Scan for the cell matching the given text and deliver its (x, y) coordinate at center. 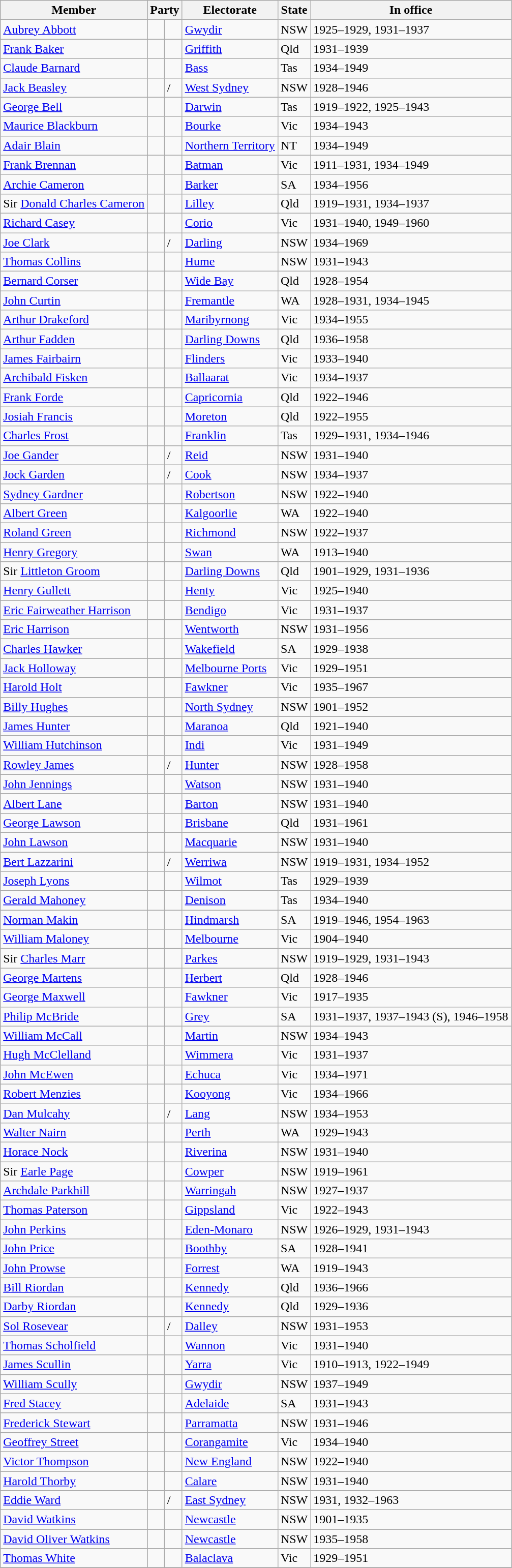
Eric Harrison (74, 629)
Martin (230, 1036)
Northern Territory (230, 145)
Cook (230, 474)
1931–1949 (411, 745)
Forrest (230, 1268)
1919–1946, 1954–1963 (411, 920)
William Hutchinson (74, 745)
Batman (230, 165)
Swan (230, 552)
Arthur Fadden (74, 339)
1931–1937, 1937–1943 (S), 1946–1958 (411, 1016)
1910–1913, 1922–1949 (411, 1365)
Gippsland (230, 1210)
Echuca (230, 1074)
1928–1931, 1934–1945 (411, 300)
Victor Thompson (74, 1461)
Thomas White (74, 1558)
James Scullin (74, 1365)
Adair Blain (74, 145)
Dalley (230, 1326)
Wimmera (230, 1055)
Darwin (230, 107)
1919–1931, 1934–1952 (411, 862)
1904–1940 (411, 939)
Philip McBride (74, 1016)
Henry Gregory (74, 552)
Jack Beasley (74, 87)
Frank Forde (74, 397)
John Curtin (74, 300)
William Maloney (74, 939)
1901–1935 (411, 1520)
1901–1929, 1931–1936 (411, 571)
Archdale Parkhill (74, 1191)
1931–1946 (411, 1423)
1931–1953 (411, 1326)
Perth (230, 1132)
Frank Baker (74, 49)
Bill Riordan (74, 1287)
Riverina (230, 1152)
1921–1940 (411, 726)
Adelaide (230, 1403)
1922–1955 (411, 416)
1933–1940 (411, 358)
Corio (230, 223)
Norman Makin (74, 920)
Warringah (230, 1191)
Albert Lane (74, 803)
Sir Littleton Groom (74, 571)
State (294, 10)
George Maxwell (74, 997)
1931–1961 (411, 823)
Horace Nock (74, 1152)
1931–1940, 1949–1960 (411, 223)
Hugh McClelland (74, 1055)
1922–1937 (411, 532)
Joe Gander (74, 455)
New England (230, 1461)
Watson (230, 784)
Sol Rosevear (74, 1326)
1919–1929, 1931–1943 (411, 958)
1917–1935 (411, 997)
Lilley (230, 203)
Joseph Lyons (74, 881)
Bendigo (230, 610)
Walter Nairn (74, 1132)
John Perkins (74, 1229)
Henry Gullett (74, 591)
Herbert (230, 978)
Roland Green (74, 532)
Melbourne Ports (230, 668)
Corangamite (230, 1442)
1937–1949 (411, 1384)
Harold Holt (74, 687)
Eden-Monaro (230, 1229)
Bourke (230, 126)
Maranoa (230, 726)
Claude Barnard (74, 68)
1929–1931, 1934–1946 (411, 436)
Hindmarsh (230, 920)
John Lawson (74, 842)
Thomas Paterson (74, 1210)
Richmond (230, 532)
Franklin (230, 436)
Josiah Francis (74, 416)
David Oliver Watkins (74, 1539)
1934–1955 (411, 320)
John Jennings (74, 784)
Capricornia (230, 397)
Jack Holloway (74, 668)
Sir Charles Marr (74, 958)
Robertson (230, 494)
Party (165, 10)
Bass (230, 68)
Electorate (230, 10)
Balaclava (230, 1558)
Wide Bay (230, 281)
William Scully (74, 1384)
Boothby (230, 1249)
Member (74, 10)
Barton (230, 803)
NT (294, 145)
Bernard Corser (74, 281)
Frederick Stewart (74, 1423)
Gerald Mahoney (74, 900)
Archibald Fisken (74, 378)
Brisbane (230, 823)
Sir Donald Charles Cameron (74, 203)
William McCall (74, 1036)
Frank Brennan (74, 165)
Charles Frost (74, 436)
1934–1971 (411, 1074)
Griffith (230, 49)
Joe Clark (74, 243)
Grey (230, 1016)
Ballaarat (230, 378)
Maribyrnong (230, 320)
1928–1954 (411, 281)
1934–1969 (411, 243)
Robert Menzies (74, 1094)
Darling (230, 243)
1927–1937 (411, 1191)
Albert Green (74, 513)
Aubrey Abbott (74, 29)
1935–1958 (411, 1539)
1931, 1932–1963 (411, 1500)
Sydney Gardner (74, 494)
Wentworth (230, 629)
1935–1967 (411, 687)
1931–1939 (411, 49)
Bert Lazzarini (74, 862)
Wilmot (230, 881)
1925–1929, 1931–1937 (411, 29)
Calare (230, 1481)
1929–1936 (411, 1307)
George Bell (74, 107)
Eric Fairweather Harrison (74, 610)
1928–1958 (411, 765)
Reid (230, 455)
Eddie Ward (74, 1500)
Geoffrey Street (74, 1442)
Sir Earle Page (74, 1171)
Kalgoorlie (230, 513)
Charles Hawker (74, 649)
Fremantle (230, 300)
Werriwa (230, 862)
1934–1953 (411, 1113)
George Martens (74, 978)
Indi (230, 745)
Richard Casey (74, 223)
1919–1922, 1925–1943 (411, 107)
1922–1946 (411, 397)
John McEwen (74, 1074)
1934–1956 (411, 184)
1901–1952 (411, 707)
Maurice Blackburn (74, 126)
East Sydney (230, 1500)
1922–1943 (411, 1210)
Thomas Scholfield (74, 1345)
In office (411, 10)
Lang (230, 1113)
Arthur Drakeford (74, 320)
John Price (74, 1249)
1929–1939 (411, 881)
Cowper (230, 1171)
1931–1956 (411, 629)
1919–1931, 1934–1937 (411, 203)
Archie Cameron (74, 184)
Kooyong (230, 1094)
1928–1941 (411, 1249)
Denison (230, 900)
Parkes (230, 958)
1929–1938 (411, 649)
1934–1966 (411, 1094)
Wakefield (230, 649)
James Hunter (74, 726)
Dan Mulcahy (74, 1113)
Moreton (230, 416)
West Sydney (230, 87)
Parramatta (230, 1423)
1919–1961 (411, 1171)
Wannon (230, 1345)
1919–1943 (411, 1268)
David Watkins (74, 1520)
Hunter (230, 765)
1936–1958 (411, 339)
George Lawson (74, 823)
1925–1940 (411, 591)
Yarra (230, 1365)
1929–1943 (411, 1132)
1926–1929, 1931–1943 (411, 1229)
Thomas Collins (74, 262)
Darby Riordan (74, 1307)
1911–1931, 1934–1949 (411, 165)
Hume (230, 262)
North Sydney (230, 707)
Henty (230, 591)
Flinders (230, 358)
Harold Thorby (74, 1481)
Rowley James (74, 765)
1913–1940 (411, 552)
1936–1966 (411, 1287)
John Prowse (74, 1268)
Melbourne (230, 939)
Billy Hughes (74, 707)
James Fairbairn (74, 358)
Macquarie (230, 842)
Fred Stacey (74, 1403)
Jock Garden (74, 474)
Barker (230, 184)
